Return the (X, Y) coordinate for the center point of the cell that contains the specified text.  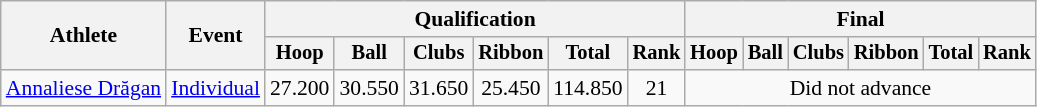
Athlete (84, 36)
25.450 (510, 88)
27.200 (300, 88)
Individual (216, 88)
Event (216, 36)
Qualification (475, 19)
Annaliese Drăgan (84, 88)
31.650 (438, 88)
30.550 (368, 88)
21 (657, 88)
114.850 (588, 88)
Final (860, 19)
Did not advance (860, 88)
